Extract the (x, y) coordinate from the center of the cell holding the provided text.  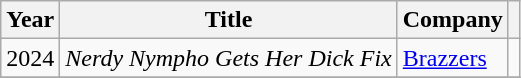
2024 (30, 58)
Brazzers (452, 58)
Company (452, 20)
Year (30, 20)
Nerdy Nympho Gets Her Dick Fix (228, 58)
Title (228, 20)
